Pinpoint the cell where the given text exists, returning its [X, Y] midpoint coordinate. 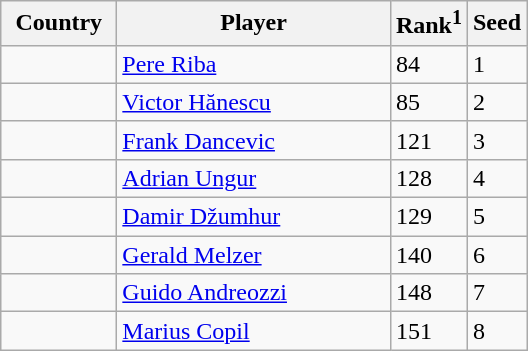
129 [428, 217]
Marius Copil [254, 331]
5 [496, 217]
8 [496, 331]
4 [496, 178]
Victor Hănescu [254, 102]
Seed [496, 24]
121 [428, 140]
151 [428, 331]
Guido Andreozzi [254, 293]
7 [496, 293]
Frank Dancevic [254, 140]
6 [496, 255]
Player [254, 24]
128 [428, 178]
84 [428, 64]
3 [496, 140]
148 [428, 293]
Pere Riba [254, 64]
Rank1 [428, 24]
Adrian Ungur [254, 178]
140 [428, 255]
2 [496, 102]
85 [428, 102]
Country [59, 24]
Gerald Melzer [254, 255]
1 [496, 64]
Damir Džumhur [254, 217]
